Return (X, Y) of the center of cell containing provided text 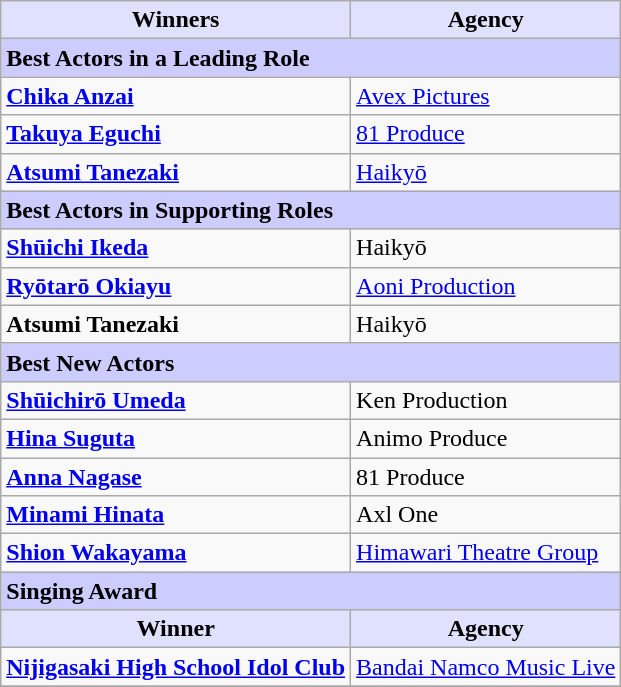
Best Actors in Supporting Roles (311, 210)
Hina Suguta (176, 438)
Avex Pictures (486, 96)
Shion Wakayama (176, 553)
Animo Produce (486, 438)
Ryōtarō Okiayu (176, 286)
Shūichirō Umeda (176, 400)
Best New Actors (311, 362)
Best Actors in a Leading Role (311, 58)
Singing Award (311, 591)
Ken Production (486, 400)
Chika Anzai (176, 96)
Nijigasaki High School Idol Club (176, 667)
Winners (176, 20)
Shūichi Ikeda (176, 248)
Minami Hinata (176, 515)
Winner (176, 629)
Bandai Namco Music Live (486, 667)
Takuya Eguchi (176, 134)
Axl One (486, 515)
Anna Nagase (176, 477)
Aoni Production (486, 286)
Himawari Theatre Group (486, 553)
